Find where the given text appears and provide that cell's center as [x, y] coordinate. 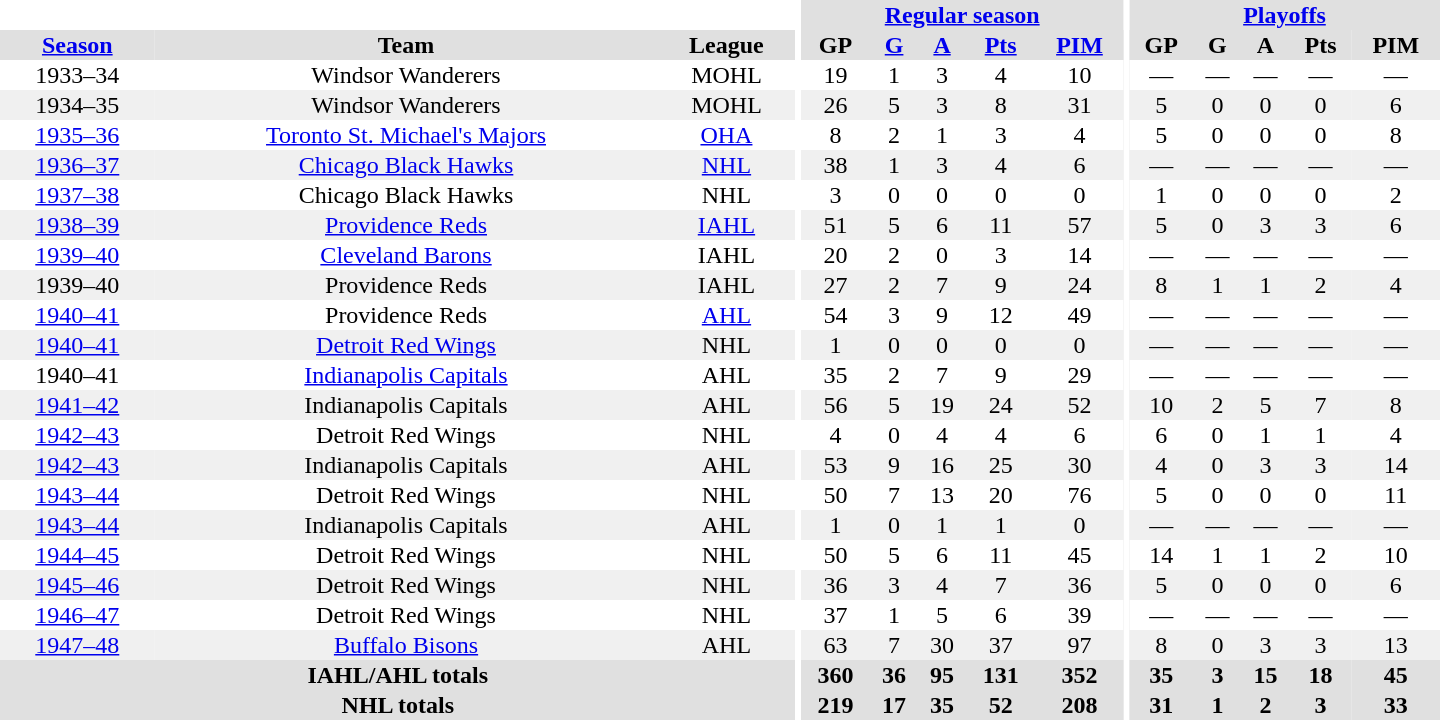
63 [836, 645]
League [726, 45]
17 [894, 705]
1934–35 [78, 105]
1935–36 [78, 135]
1945–46 [78, 585]
Toronto St. Michael's Majors [406, 135]
360 [836, 675]
38 [836, 165]
12 [1000, 315]
Season [78, 45]
Cleveland Barons [406, 255]
15 [1265, 675]
1937–38 [78, 195]
Buffalo Bisons [406, 645]
25 [1000, 465]
Playoffs [1284, 15]
76 [1079, 495]
49 [1079, 315]
95 [942, 675]
54 [836, 315]
NHL totals [398, 705]
18 [1320, 675]
1941–42 [78, 405]
29 [1079, 375]
Regular season [962, 15]
26 [836, 105]
1936–37 [78, 165]
352 [1079, 675]
33 [1396, 705]
53 [836, 465]
97 [1079, 645]
1944–45 [78, 555]
1946–47 [78, 615]
1947–48 [78, 645]
219 [836, 705]
56 [836, 405]
OHA [726, 135]
131 [1000, 675]
Team [406, 45]
IAHL/AHL totals [398, 675]
51 [836, 225]
1938–39 [78, 225]
16 [942, 465]
39 [1079, 615]
1933–34 [78, 75]
27 [836, 285]
57 [1079, 225]
208 [1079, 705]
